Identify which cell holds the provided text, then report its [x, y] central coordinate. 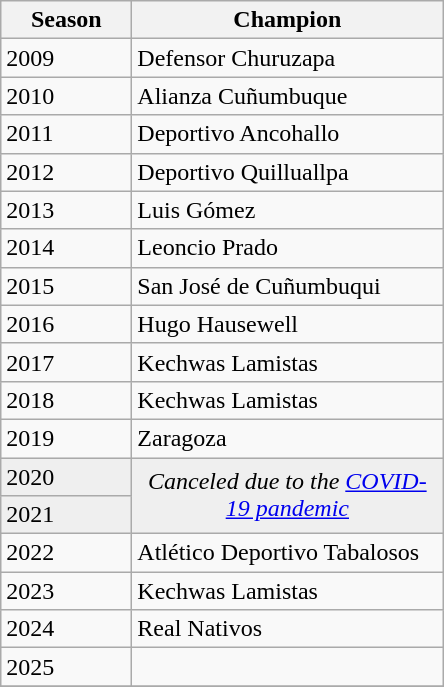
2019 [66, 438]
2018 [66, 400]
2024 [66, 629]
2021 [66, 515]
2015 [66, 286]
2014 [66, 248]
2013 [66, 210]
2025 [66, 667]
San José de Cuñumbuqui [288, 286]
Hugo Hausewell [288, 324]
Alianza Cuñumbuque [288, 96]
2011 [66, 134]
Leoncio Prado [288, 248]
Defensor Churuzapa [288, 58]
2023 [66, 591]
Champion [288, 20]
2020 [66, 477]
Deportivo Quilluallpa [288, 172]
Real Nativos [288, 629]
2022 [66, 553]
Atlético Deportivo Tabalosos [288, 553]
Zaragoza [288, 438]
2012 [66, 172]
2016 [66, 324]
2017 [66, 362]
2009 [66, 58]
Season [66, 20]
Deportivo Ancohallo [288, 134]
Canceled due to the COVID-19 pandemic [288, 496]
2010 [66, 96]
Luis Gómez [288, 210]
